Search for the cell housing the specified text and yield its [x, y] center coordinate. 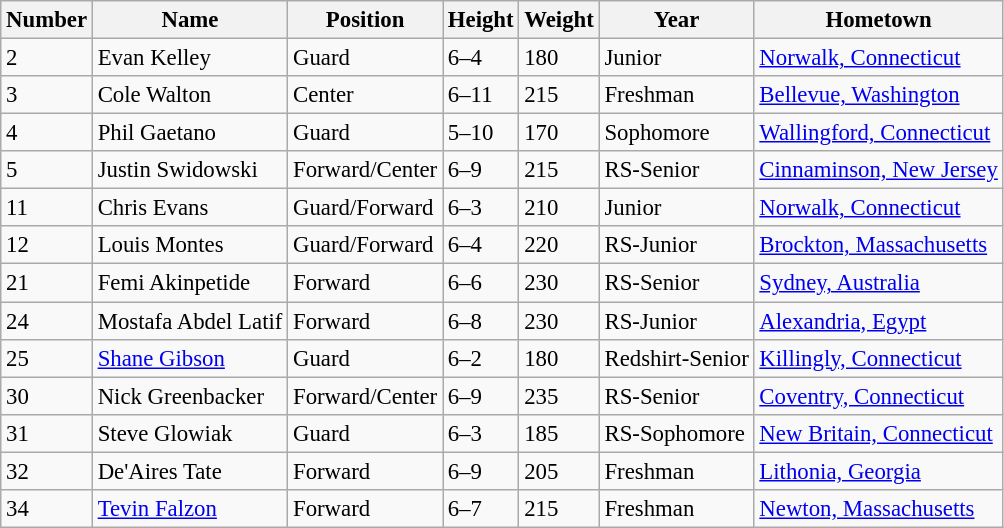
34 [47, 509]
Evan Kelley [190, 58]
Killingly, Connecticut [878, 358]
30 [47, 396]
25 [47, 358]
210 [559, 208]
Chris Evans [190, 208]
Sydney, Australia [878, 283]
Justin Swidowski [190, 170]
Steve Glowiak [190, 433]
6–11 [481, 95]
Newton, Massachusetts [878, 509]
170 [559, 133]
24 [47, 321]
31 [47, 433]
Center [366, 95]
Brockton, Massachusetts [878, 245]
Redshirt-Senior [676, 358]
Bellevue, Washington [878, 95]
6–6 [481, 283]
Wallingford, Connecticut [878, 133]
Lithonia, Georgia [878, 471]
5 [47, 170]
205 [559, 471]
Mostafa Abdel Latif [190, 321]
5–10 [481, 133]
185 [559, 433]
Weight [559, 20]
Alexandria, Egypt [878, 321]
Position [366, 20]
32 [47, 471]
235 [559, 396]
Coventry, Connecticut [878, 396]
11 [47, 208]
Number [47, 20]
RS-Sophomore [676, 433]
New Britain, Connecticut [878, 433]
12 [47, 245]
Year [676, 20]
6–7 [481, 509]
Cinnaminson, New Jersey [878, 170]
Tevin Falzon [190, 509]
Sophomore [676, 133]
3 [47, 95]
Hometown [878, 20]
Nick Greenbacker [190, 396]
4 [47, 133]
21 [47, 283]
6–8 [481, 321]
Cole Walton [190, 95]
Name [190, 20]
2 [47, 58]
Height [481, 20]
6–2 [481, 358]
220 [559, 245]
Femi Akinpetide [190, 283]
Shane Gibson [190, 358]
Louis Montes [190, 245]
Phil Gaetano [190, 133]
De'Aires Tate [190, 471]
